Capture the cell that displays the provided text and extract its (X, Y) central coordinate. 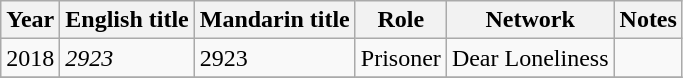
Network (530, 20)
Role (400, 20)
Dear Loneliness (530, 58)
Mandarin title (274, 20)
Year (30, 20)
Notes (648, 20)
English title (127, 20)
2018 (30, 58)
Prisoner (400, 58)
